Return (X, Y) of the center of cell containing provided text 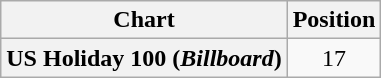
US Holiday 100 (Billboard) (144, 58)
Position (334, 20)
17 (334, 58)
Chart (144, 20)
